Detect which cell encompasses the target text, then output its (X, Y) center coordinate. 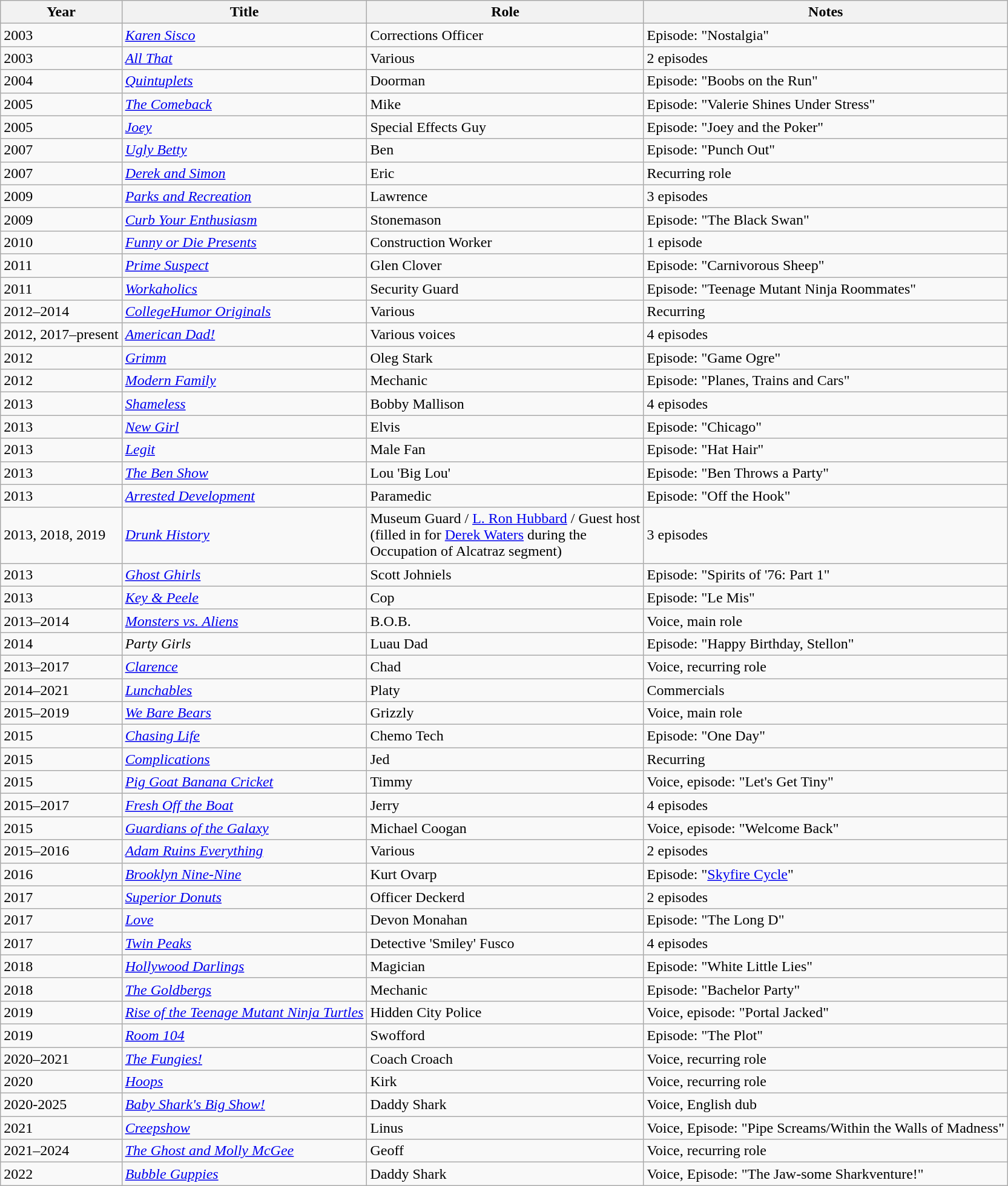
The Ghost and Molly McGee (245, 1151)
2010 (61, 242)
Lawrence (505, 196)
Episode: "Boobs on the Run" (826, 81)
Episode: "Happy Birthday, Stellon" (826, 644)
Voice, Episode: "The Jaw-some Sharkventure!" (826, 1174)
The Fungies! (245, 1059)
Voice, Episode: "Pipe Screams/Within the Walls of Madness" (826, 1128)
Love (245, 920)
Kirk (505, 1082)
Episode: "Nostalgia" (826, 35)
Karen Sisco (245, 35)
Episode: "Bachelor Party" (826, 989)
New Girl (245, 427)
Party Girls (245, 644)
Coach Croach (505, 1059)
Recurring role (826, 173)
Clarence (245, 667)
Voice, English dub (826, 1105)
Linus (505, 1128)
Mike (505, 104)
Officer Deckerd (505, 897)
Fresh Off the Boat (245, 805)
Voice, episode: "Welcome Back" (826, 828)
Magician (505, 966)
1 episode (826, 242)
Shameless (245, 404)
Parks and Recreation (245, 196)
Episode: "Chicago" (826, 427)
2013–2014 (61, 621)
Room 104 (245, 1035)
Funny or Die Presents (245, 242)
2020–2021 (61, 1059)
Hoops (245, 1082)
Modern Family (245, 381)
Rise of the Teenage Mutant Ninja Turtles (245, 1012)
2013–2017 (61, 667)
Twin Peaks (245, 943)
Episode: "The Black Swan" (826, 219)
Adam Ruins Everything (245, 851)
All That (245, 58)
Creepshow (245, 1128)
Ugly Betty (245, 150)
Cop (505, 598)
Voice, episode: "Portal Jacked" (826, 1012)
Episode: "Carnivorous Sheep" (826, 265)
Episode: "Game Ogre" (826, 358)
2022 (61, 1174)
We Bare Bears (245, 713)
Male Fan (505, 450)
Swofford (505, 1035)
Workaholics (245, 289)
Prime Suspect (245, 265)
CollegeHumor Originals (245, 312)
The Goldbergs (245, 989)
Bubble Guppies (245, 1174)
Bobby Mallison (505, 404)
Security Guard (505, 289)
Episode: "Valerie Shines Under Stress" (826, 104)
Scott Johniels (505, 575)
Jed (505, 759)
Doorman (505, 81)
Episode: "Ben Throws a Party" (826, 473)
Hidden City Police (505, 1012)
Episode: "The Long D" (826, 920)
Baby Shark's Big Show! (245, 1105)
2020 (61, 1082)
Year (61, 12)
Episode: "Off the Hook" (826, 496)
B.O.B. (505, 621)
Episode: "Joey and the Poker" (826, 127)
Platy (505, 690)
Complications (245, 759)
Luau Dad (505, 644)
Episode: "Punch Out" (826, 150)
Episode: "Hat Hair" (826, 450)
Quintuplets (245, 81)
2015–2017 (61, 805)
2013, 2018, 2019 (61, 535)
Monsters vs. Aliens (245, 621)
Geoff (505, 1151)
Grimm (245, 358)
Brooklyn Nine-Nine (245, 874)
Chemo Tech (505, 736)
Legit (245, 450)
2015–2019 (61, 713)
Hollywood Darlings (245, 966)
Special Effects Guy (505, 127)
Guardians of the Galaxy (245, 828)
Episode: "One Day" (826, 736)
Grizzly (505, 713)
Derek and Simon (245, 173)
The Comeback (245, 104)
Episode: "Teenage Mutant Ninja Roommates" (826, 289)
Key & Peele (245, 598)
2020-2025 (61, 1105)
2012–2014 (61, 312)
2014–2021 (61, 690)
Notes (826, 12)
Episode: "The Plot" (826, 1035)
Ben (505, 150)
Paramedic (505, 496)
Construction Worker (505, 242)
Oleg Stark (505, 358)
Episode: "White Little Lies" (826, 966)
Elvis (505, 427)
2012, 2017–present (61, 335)
Episode: "Skyfire Cycle" (826, 874)
2021 (61, 1128)
Detective 'Smiley' Fusco (505, 943)
Curb Your Enthusiasm (245, 219)
Commercials (826, 690)
Drunk History (245, 535)
Devon Monahan (505, 920)
Chad (505, 667)
Corrections Officer (505, 35)
Episode: "Spirits of '76: Part 1" (826, 575)
Lunchables (245, 690)
Stonemason (505, 219)
2015–2016 (61, 851)
Pig Goat Banana Cricket (245, 782)
Kurt Ovarp (505, 874)
Chasing Life (245, 736)
Superior Donuts (245, 897)
2016 (61, 874)
The Ben Show (245, 473)
Role (505, 12)
2021–2024 (61, 1151)
Museum Guard / L. Ron Hubbard / Guest host(filled in for Derek Waters during theOccupation of Alcatraz segment) (505, 535)
2004 (61, 81)
Episode: "Planes, Trains and Cars" (826, 381)
Timmy (505, 782)
Glen Clover (505, 265)
American Dad! (245, 335)
Ghost Ghirls (245, 575)
Michael Coogan (505, 828)
Title (245, 12)
2014 (61, 644)
Joey (245, 127)
Eric (505, 173)
Voice, episode: "Let's Get Tiny" (826, 782)
Lou 'Big Lou' (505, 473)
Episode: "Le Mis" (826, 598)
Various voices (505, 335)
Arrested Development (245, 496)
Jerry (505, 805)
